Determine the (X, Y) coordinate at the center of the cell enclosing the given text.  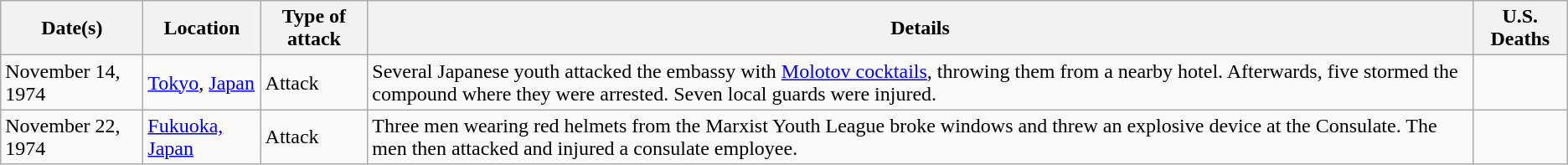
Date(s) (72, 28)
Fukuoka, Japan (202, 137)
Tokyo, Japan (202, 82)
November 14, 1974 (72, 82)
U.S. Deaths (1519, 28)
November 22, 1974 (72, 137)
Location (202, 28)
Type of attack (314, 28)
Details (920, 28)
